For the text-containing cell, return its midpoint in [x, y] coordinate format. 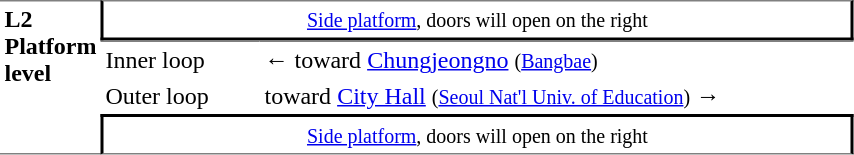
toward City Hall (Seoul Nat'l Univ. of Education) → [557, 96]
Outer loop [180, 96]
Inner loop [180, 59]
L2Platform level [50, 77]
← toward Chungjeongno (Bangbae) [557, 59]
